Find where the given text appears and provide that cell's center as (X, Y) coordinate. 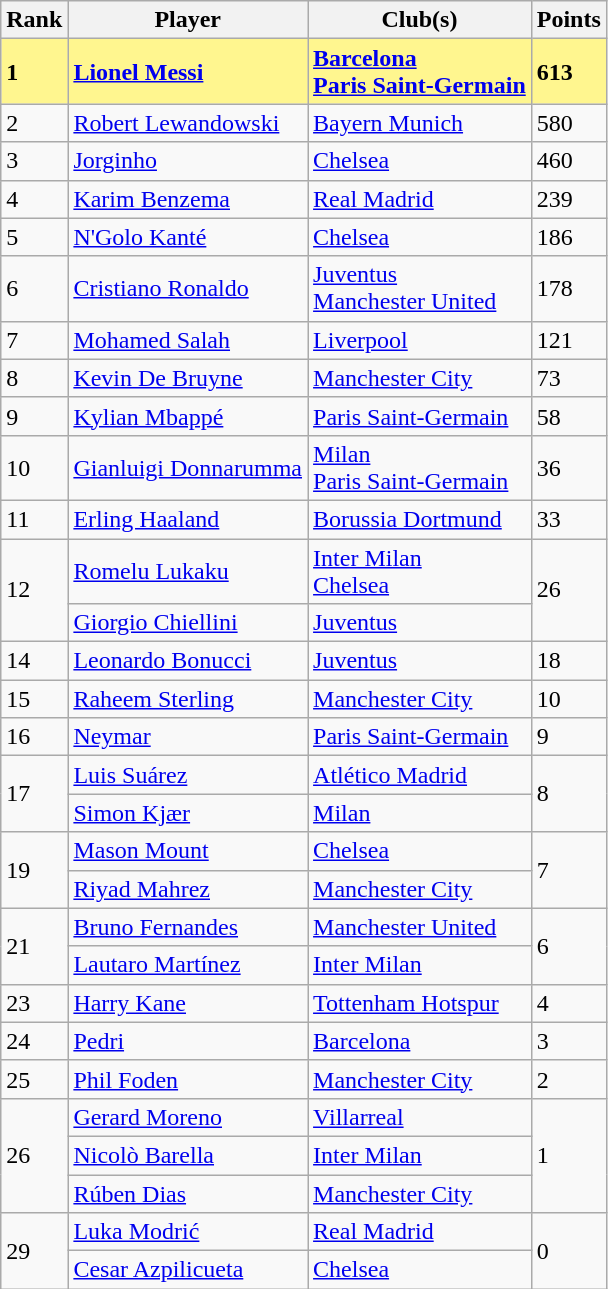
Giorgio Chiellini (188, 623)
Barcelona (420, 1041)
Pedri (188, 1041)
Neymar (188, 737)
Manchester United (420, 927)
18 (568, 661)
121 (568, 340)
Kevin De Bruyne (188, 378)
Luis Suárez (188, 775)
Milan Paris Saint-Germain (420, 468)
Rúben Dias (188, 1193)
Luka Modrić (188, 1232)
17 (34, 794)
Romelu Lukaku (188, 570)
Phil Foden (188, 1079)
Karim Benzema (188, 199)
Kylian Mbappé (188, 416)
Points (568, 20)
580 (568, 123)
Simon Kjær (188, 813)
Cristiano Ronaldo (188, 288)
0 (568, 1251)
Gerard Moreno (188, 1117)
Nicolò Barella (188, 1155)
73 (568, 378)
Barcelona Paris Saint-Germain (420, 72)
19 (34, 870)
29 (34, 1251)
14 (34, 661)
33 (568, 519)
Mohamed Salah (188, 340)
Villarreal (420, 1117)
N'Golo Kanté (188, 237)
16 (34, 737)
186 (568, 237)
12 (34, 590)
Tottenham Hotspur (420, 1003)
Mason Mount (188, 851)
21 (34, 946)
Jorginho (188, 161)
15 (34, 699)
460 (568, 161)
11 (34, 519)
Leonardo Bonucci (188, 661)
Inter Milan Chelsea (420, 570)
Club(s) (420, 20)
Liverpool (420, 340)
Lionel Messi (188, 72)
58 (568, 416)
Bruno Fernandes (188, 927)
24 (34, 1041)
239 (568, 199)
Cesar Azpilicueta (188, 1270)
25 (34, 1079)
Robert Lewandowski (188, 123)
Bayern Munich (420, 123)
Rank (34, 20)
Player (188, 20)
Gianluigi Donnarumma (188, 468)
Harry Kane (188, 1003)
Borussia Dortmund (420, 519)
Juventus Manchester United (420, 288)
178 (568, 288)
Milan (420, 813)
Lautaro Martínez (188, 965)
613 (568, 72)
5 (34, 237)
Riyad Mahrez (188, 889)
23 (34, 1003)
Raheem Sterling (188, 699)
36 (568, 468)
Erling Haaland (188, 519)
Atlético Madrid (420, 775)
